Pinpoint the cell where the given text exists, returning its (X, Y) midpoint coordinate. 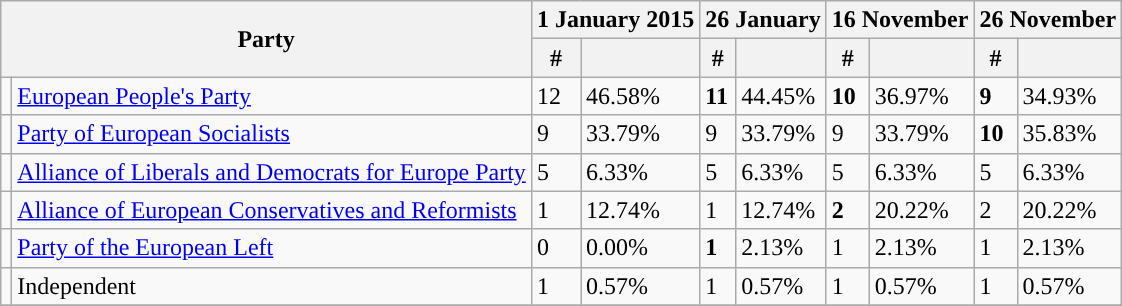
46.58% (640, 96)
12 (556, 96)
11 (718, 96)
35.83% (1070, 134)
Party (266, 39)
Alliance of Liberals and Democrats for Europe Party (272, 172)
1 January 2015 (615, 20)
34.93% (1070, 96)
European People's Party (272, 96)
0 (556, 248)
Party of the European Left (272, 248)
16 November (900, 20)
Alliance of European Conservatives and Reformists (272, 210)
26 January (763, 20)
0.00% (640, 248)
26 November (1048, 20)
44.45% (782, 96)
Independent (272, 286)
36.97% (922, 96)
Party of European Socialists (272, 134)
